Find where the given text appears and provide that cell's center as [X, Y] coordinate. 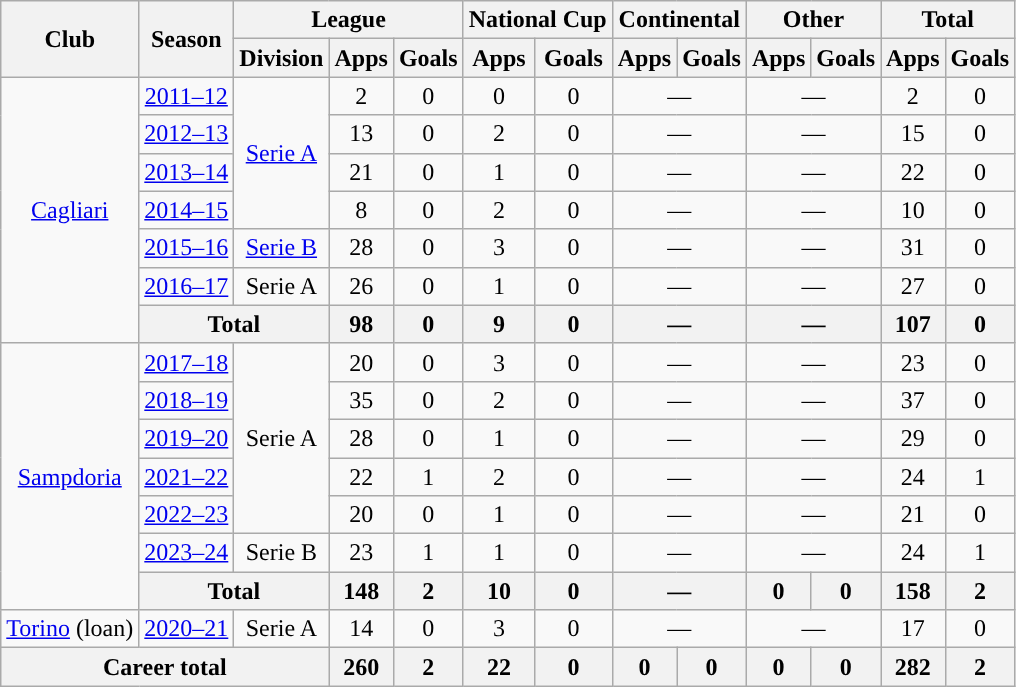
8 [361, 210]
2015–16 [186, 248]
37 [913, 400]
Division [282, 58]
107 [913, 324]
National Cup [538, 20]
26 [361, 286]
98 [361, 324]
13 [361, 134]
Season [186, 39]
Sampdoria [70, 476]
Career total [165, 667]
2022–23 [186, 515]
158 [913, 591]
2017–18 [186, 362]
2021–22 [186, 477]
148 [361, 591]
260 [361, 667]
2019–20 [186, 438]
2018–19 [186, 400]
2016–17 [186, 286]
2020–21 [186, 629]
27 [913, 286]
35 [361, 400]
29 [913, 438]
2023–24 [186, 553]
Cagliari [70, 210]
282 [913, 667]
Continental [679, 20]
14 [361, 629]
17 [913, 629]
League [348, 20]
Club [70, 39]
15 [913, 134]
2011–12 [186, 96]
Torino (loan) [70, 629]
2012–13 [186, 134]
Other [813, 20]
31 [913, 248]
9 [499, 324]
2013–14 [186, 172]
2014–15 [186, 210]
